Identify which cell holds the provided text, then report its [x, y] central coordinate. 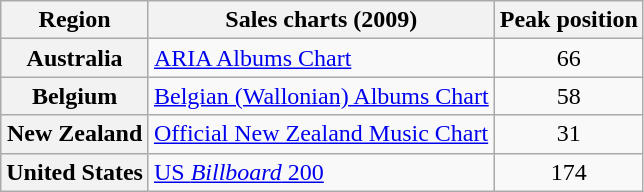
United States [75, 172]
Belgian (Wallonian) Albums Chart [321, 96]
31 [568, 134]
174 [568, 172]
ARIA Albums Chart [321, 58]
Australia [75, 58]
66 [568, 58]
Region [75, 20]
Belgium [75, 96]
Official New Zealand Music Chart [321, 134]
Sales charts (2009) [321, 20]
US Billboard 200 [321, 172]
58 [568, 96]
New Zealand [75, 134]
Peak position [568, 20]
